Extract the (x, y) coordinate from the center of the cell holding the provided text.  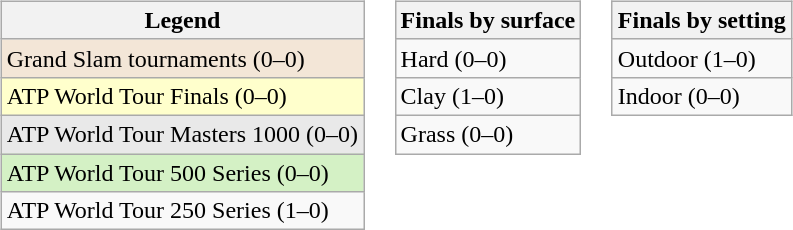
Clay (1–0) (488, 96)
Legend (182, 20)
Finals by setting (702, 20)
Indoor (0–0) (702, 96)
Grass (0–0) (488, 134)
ATP World Tour Finals (0–0) (182, 96)
Grand Slam tournaments (0–0) (182, 58)
Outdoor (1–0) (702, 58)
Hard (0–0) (488, 58)
ATP World Tour 500 Series (0–0) (182, 173)
ATP World Tour 250 Series (1–0) (182, 211)
Finals by surface (488, 20)
ATP World Tour Masters 1000 (0–0) (182, 134)
